Search for the cell housing the specified text and yield its [x, y] center coordinate. 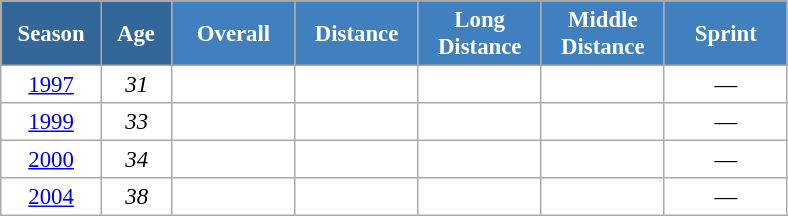
2000 [52, 160]
Sprint [726, 34]
2004 [52, 197]
33 [136, 122]
Overall [234, 34]
34 [136, 160]
Distance [356, 34]
Season [52, 34]
Age [136, 34]
38 [136, 197]
1999 [52, 122]
1997 [52, 85]
31 [136, 85]
Long Distance [480, 34]
Middle Distance [602, 34]
